For the text-containing cell, return its midpoint in [x, y] coordinate format. 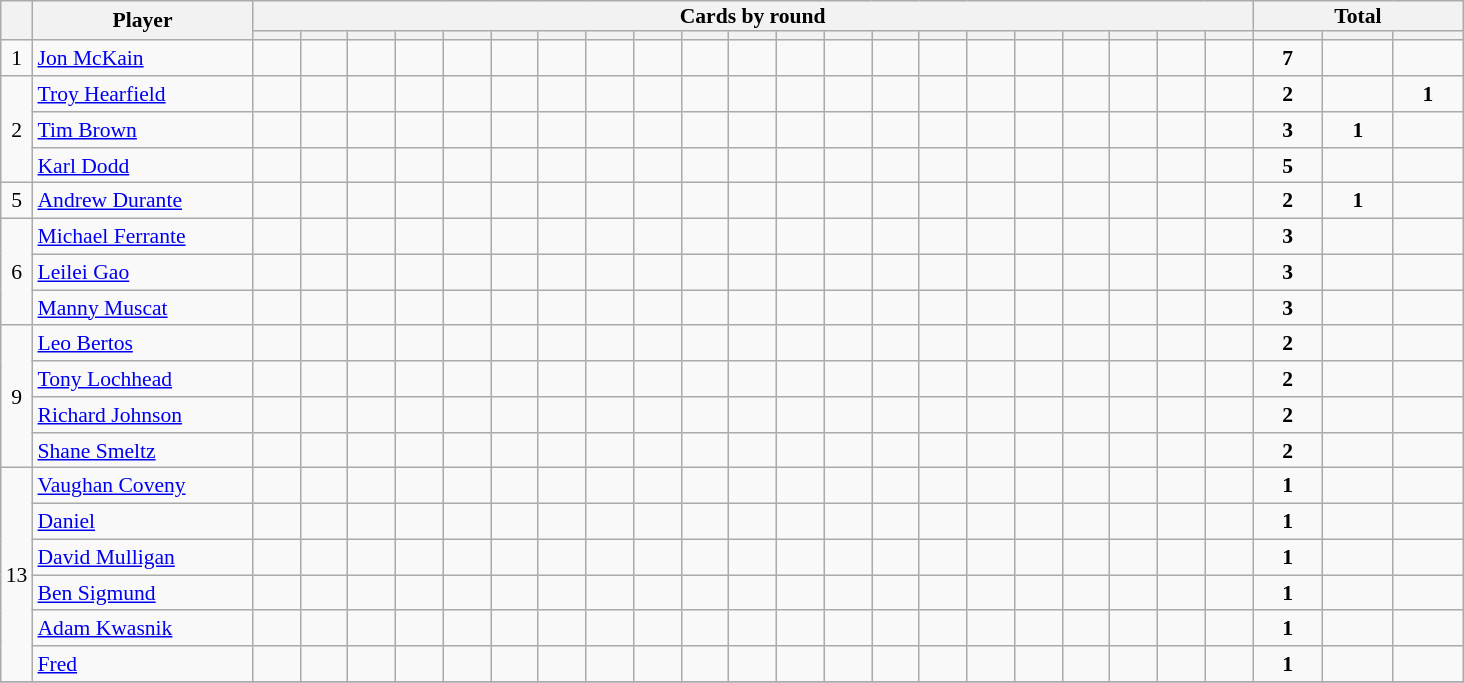
Jon McKain [142, 59]
Tim Brown [142, 130]
Total [1358, 16]
Richard Johnson [142, 415]
7 [1288, 59]
Leo Bertos [142, 344]
Daniel [142, 522]
Michael Ferrante [142, 237]
Ben Sigmund [142, 593]
13 [17, 575]
Vaughan Coveny [142, 486]
Shane Smeltz [142, 451]
Tony Lochhead [142, 379]
9 [17, 397]
Fred [142, 664]
Cards by round [753, 16]
Player [142, 21]
Leilei Gao [142, 273]
Manny Muscat [142, 308]
David Mulligan [142, 558]
Andrew Durante [142, 201]
Adam Kwasnik [142, 629]
6 [17, 272]
Troy Hearfield [142, 94]
Karl Dodd [142, 166]
